Return the [x, y] coordinate for the center point of the cell that contains the specified text.  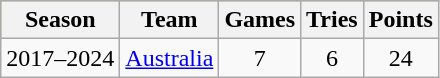
Tries [332, 20]
Team [170, 20]
Season [60, 20]
Games [260, 20]
24 [400, 58]
6 [332, 58]
Australia [170, 58]
2017–2024 [60, 58]
7 [260, 58]
Points [400, 20]
